Find where the given text appears and provide that cell's center as (x, y) coordinate. 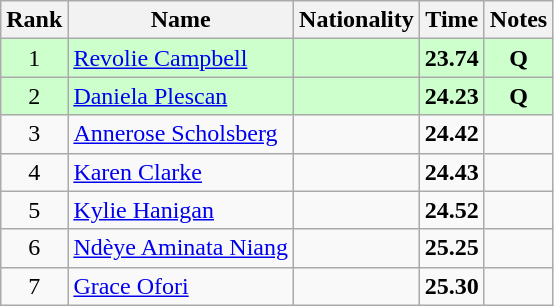
Rank (34, 20)
Revolie Campbell (181, 58)
3 (34, 134)
Daniela Plescan (181, 96)
Ndèye Aminata Niang (181, 248)
5 (34, 210)
Notes (518, 20)
4 (34, 172)
Grace Ofori (181, 286)
Kylie Hanigan (181, 210)
2 (34, 96)
25.30 (452, 286)
24.23 (452, 96)
24.42 (452, 134)
Karen Clarke (181, 172)
Nationality (357, 20)
Annerose Scholsberg (181, 134)
25.25 (452, 248)
6 (34, 248)
7 (34, 286)
23.74 (452, 58)
Time (452, 20)
24.52 (452, 210)
24.43 (452, 172)
1 (34, 58)
Name (181, 20)
